Determine the [x, y] coordinate at the center of the cell enclosing the given text.  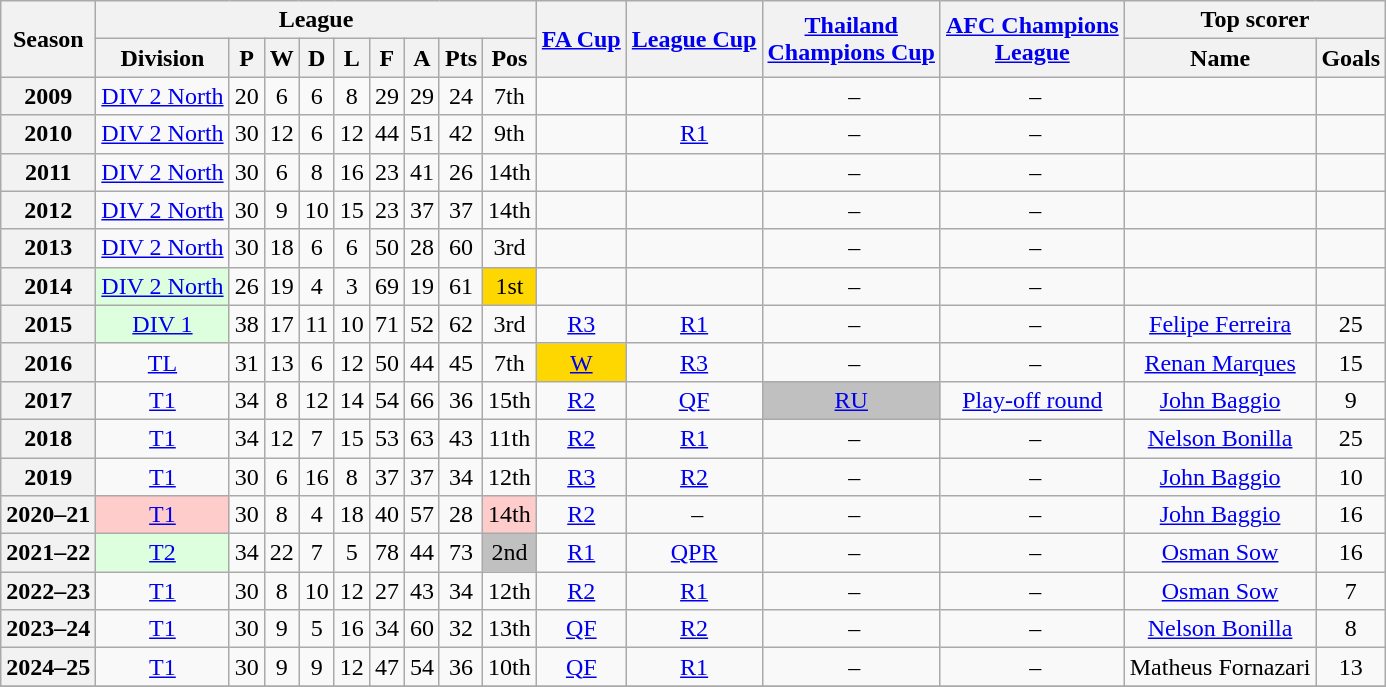
53 [386, 438]
11 [316, 324]
2015 [48, 324]
2nd [510, 553]
League Cup [694, 39]
27 [386, 591]
22 [282, 553]
Season [48, 39]
2012 [48, 210]
42 [460, 134]
P [246, 58]
2021–22 [48, 553]
2023–24 [48, 629]
71 [386, 324]
24 [460, 96]
RU [851, 400]
2014 [48, 286]
DIV 1 [162, 324]
13th [510, 629]
F [386, 58]
63 [422, 438]
League [316, 20]
AFC ChampionsLeague [1032, 39]
1st [510, 286]
2019 [48, 477]
69 [386, 286]
45 [460, 362]
A [422, 58]
QPR [694, 553]
FA Cup [581, 39]
2016 [48, 362]
Name [1220, 58]
51 [422, 134]
Pts [460, 58]
Pos [510, 58]
2017 [48, 400]
14 [352, 400]
Top scorer [1254, 20]
57 [422, 515]
L [352, 58]
11th [510, 438]
2024–25 [48, 667]
20 [246, 96]
2009 [48, 96]
2013 [48, 248]
9th [510, 134]
2018 [48, 438]
2022–23 [48, 591]
17 [282, 324]
40 [386, 515]
2011 [48, 172]
2010 [48, 134]
TL [162, 362]
T2 [162, 553]
Goals [1351, 58]
78 [386, 553]
41 [422, 172]
47 [386, 667]
Division [162, 58]
66 [422, 400]
10th [510, 667]
Renan Marques [1220, 362]
ThailandChampions Cup [851, 39]
32 [460, 629]
15th [510, 400]
61 [460, 286]
38 [246, 324]
Play-off round [1032, 400]
Matheus Fornazari [1220, 667]
Felipe Ferreira [1220, 324]
2020–21 [48, 515]
62 [460, 324]
3 [352, 286]
D [316, 58]
31 [246, 362]
52 [422, 324]
73 [460, 553]
